Search for the cell housing the specified text and yield its (X, Y) center coordinate. 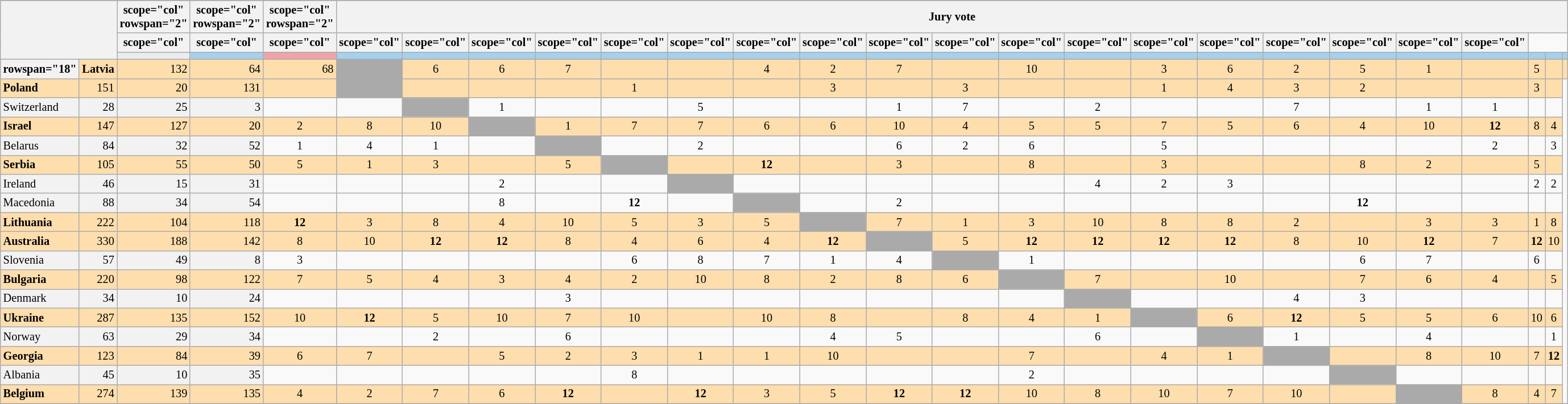
63 (98, 337)
188 (154, 241)
45 (98, 375)
55 (154, 165)
151 (98, 88)
287 (98, 318)
35 (226, 375)
39 (226, 356)
98 (154, 280)
Belarus (40, 145)
Serbia (40, 165)
Bulgaria (40, 280)
32 (154, 145)
46 (98, 184)
49 (154, 260)
Norway (40, 337)
Macedonia (40, 203)
127 (154, 126)
152 (226, 318)
123 (98, 356)
29 (154, 337)
105 (98, 165)
Israel (40, 126)
Belgium (40, 394)
Jury vote (952, 16)
139 (154, 394)
rowspan="18" (40, 69)
104 (154, 222)
Georgia (40, 356)
147 (98, 126)
57 (98, 260)
24 (226, 298)
220 (98, 280)
274 (98, 394)
222 (98, 222)
68 (300, 69)
54 (226, 203)
132 (154, 69)
25 (154, 107)
131 (226, 88)
Latvia (98, 69)
15 (154, 184)
88 (98, 203)
64 (226, 69)
Switzerland (40, 107)
Albania (40, 375)
Ukraine (40, 318)
Ireland (40, 184)
Denmark (40, 298)
142 (226, 241)
122 (226, 280)
31 (226, 184)
Australia (40, 241)
330 (98, 241)
118 (226, 222)
52 (226, 145)
50 (226, 165)
28 (98, 107)
Poland (40, 88)
Slovenia (40, 260)
Lithuania (40, 222)
